Locate the cell with the specified text and output its [X, Y] center coordinate. 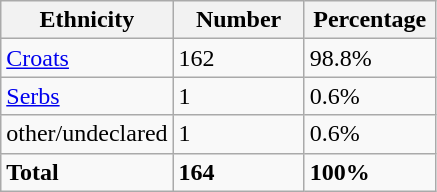
Croats [87, 58]
164 [238, 172]
Serbs [87, 96]
98.8% [370, 58]
162 [238, 58]
other/undeclared [87, 134]
Ethnicity [87, 20]
Number [238, 20]
Percentage [370, 20]
100% [370, 172]
Total [87, 172]
